From the cell containing the given text, extract its center point as [x, y] coordinate. 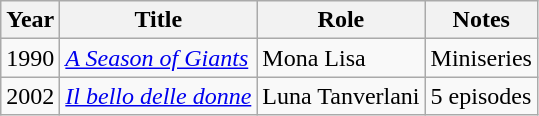
5 episodes [481, 96]
Notes [481, 20]
Year [30, 20]
Miniseries [481, 58]
Title [158, 20]
Mona Lisa [341, 58]
A Season of Giants [158, 58]
1990 [30, 58]
Il bello delle donne [158, 96]
Luna Tanverlani [341, 96]
2002 [30, 96]
Role [341, 20]
